From the cell containing the given text, extract its center point as [x, y] coordinate. 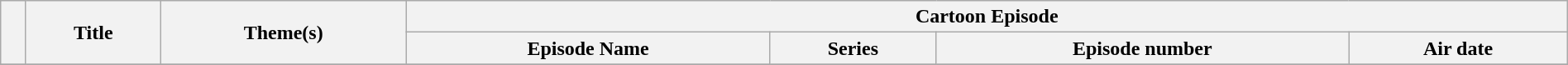
Air date [1458, 48]
Cartoon Episode [987, 17]
Series [853, 48]
Title [93, 32]
Episode Name [588, 48]
Episode number [1143, 48]
Theme(s) [283, 32]
